Pinpoint the cell where the given text exists, returning its [X, Y] midpoint coordinate. 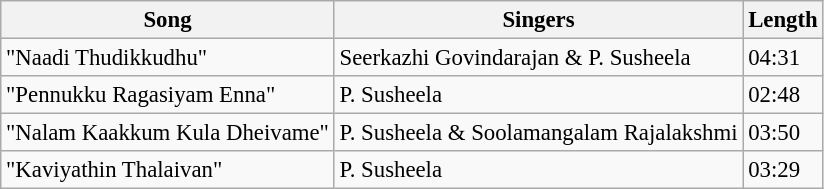
P. Susheela & Soolamangalam Rajalakshmi [538, 133]
"Nalam Kaakkum Kula Dheivame" [168, 133]
"Naadi Thudikkudhu" [168, 58]
Length [783, 20]
04:31 [783, 58]
Seerkazhi Govindarajan & P. Susheela [538, 58]
02:48 [783, 95]
"Kaviyathin Thalaivan" [168, 170]
Singers [538, 20]
Song [168, 20]
03:29 [783, 170]
03:50 [783, 133]
"Pennukku Ragasiyam Enna" [168, 95]
